From the cell containing the given text, extract its center point as (X, Y) coordinate. 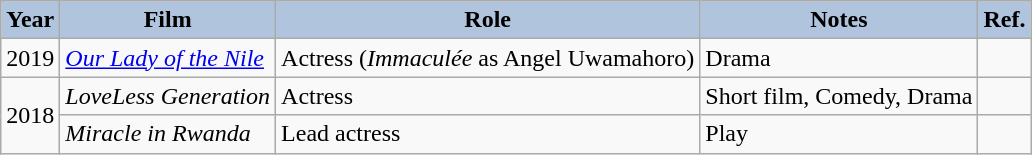
Notes (839, 20)
2019 (30, 58)
Year (30, 20)
Film (168, 20)
Ref. (1004, 20)
Short film, Comedy, Drama (839, 96)
Miracle in Rwanda (168, 134)
Actress (488, 96)
Play (839, 134)
Actress (Immaculée as Angel Uwamahoro) (488, 58)
Drama (839, 58)
Our Lady of the Nile (168, 58)
Lead actress (488, 134)
2018 (30, 115)
LoveLess Generation (168, 96)
Role (488, 20)
